Provide the (X, Y) coordinate of the cell's center where the given text is located.  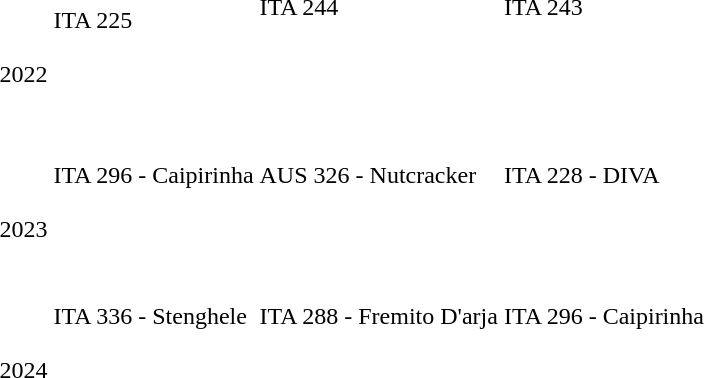
ITA 296 - Caipirinha (154, 229)
AUS 326 - Nutcracker (378, 229)
